Capture the cell that displays the provided text and extract its (X, Y) central coordinate. 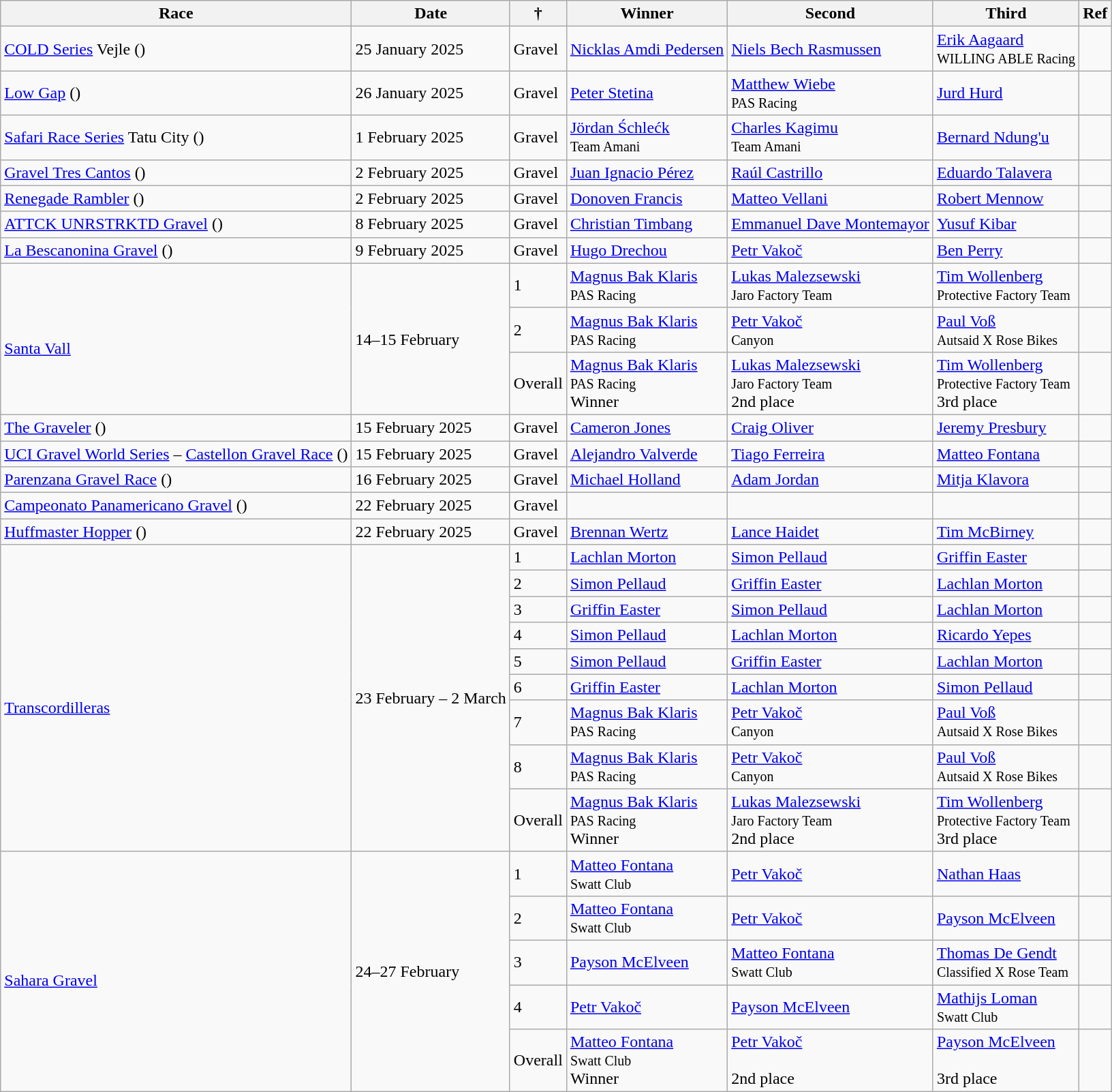
Juan Ignacio Pérez (647, 172)
Gravel Tres Cantos () (176, 172)
Lukas MalezsewskiJaro Factory Team (831, 285)
Race (176, 14)
Peter Stetina (647, 93)
8 February 2025 (431, 224)
ATTCK UNRSTRKTD Gravel () (176, 224)
Matteo FontanaSwatt ClubWinner (647, 1061)
Adam Jordan (831, 480)
Robert Mennow (1006, 198)
Parenzana Gravel Race () (176, 480)
5 (538, 661)
Hugo Drechou (647, 250)
La Bescanonina Gravel () (176, 250)
9 February 2025 (431, 250)
Lance Haidet (831, 532)
16 February 2025 (431, 480)
Erik AagaardWILLING ABLE Racing (1006, 49)
Christian Timbang (647, 224)
Ben Perry (1006, 250)
Matthew WiebePAS Racing (831, 93)
Matteo Vellani (831, 198)
Huffmaster Hopper () (176, 532)
Yusuf Kibar (1006, 224)
23 February – 2 March (431, 698)
† (538, 14)
Michael Holland (647, 480)
Alejandro Valverde (647, 453)
Brennan Wertz (647, 532)
Mitja Klavora (1006, 480)
Payson McElveen3rd place (1006, 1061)
Second (831, 14)
The Graveler () (176, 427)
Tim McBirney (1006, 532)
Low Gap () (176, 93)
1 February 2025 (431, 138)
Cameron Jones (647, 427)
Mathijs LomanSwatt Club (1006, 1006)
14–15 February (431, 339)
Jeremy Presbury (1006, 427)
Ref (1096, 14)
8 (538, 766)
Ricardo Yepes (1006, 635)
Nicklas Amdi Pedersen (647, 49)
UCI Gravel World Series – Castellon Gravel Race () (176, 453)
COLD Series Vejle () (176, 49)
Charles KagimuTeam Amani (831, 138)
7 (538, 723)
Eduardo Talavera (1006, 172)
Bernard Ndung'u (1006, 138)
Sahara Gravel (176, 971)
Safari Race Series Tatu City () (176, 138)
Niels Bech Rasmussen (831, 49)
25 January 2025 (431, 49)
Date (431, 14)
Emmanuel Dave Montemayor (831, 224)
Santa Vall (176, 339)
Third (1006, 14)
Matteo Fontana (1006, 453)
Thomas De GendtClassified X Rose Team (1006, 962)
Tim WollenbergProtective Factory Team (1006, 285)
Campeonato Panamericano Gravel () (176, 506)
Transcordilleras (176, 698)
Renegade Rambler () (176, 198)
Petr Vakoč2nd place (831, 1061)
Winner (647, 14)
Tiago Ferreira (831, 453)
Craig Oliver (831, 427)
Raúl Castrillo (831, 172)
26 January 2025 (431, 93)
24–27 February (431, 971)
Jördan ŚchlećkTeam Amani (647, 138)
6 (538, 687)
Jurd Hurd (1006, 93)
Donoven Francis (647, 198)
Nathan Haas (1006, 874)
